Scan for the cell matching the given text and deliver its [X, Y] coordinate at center. 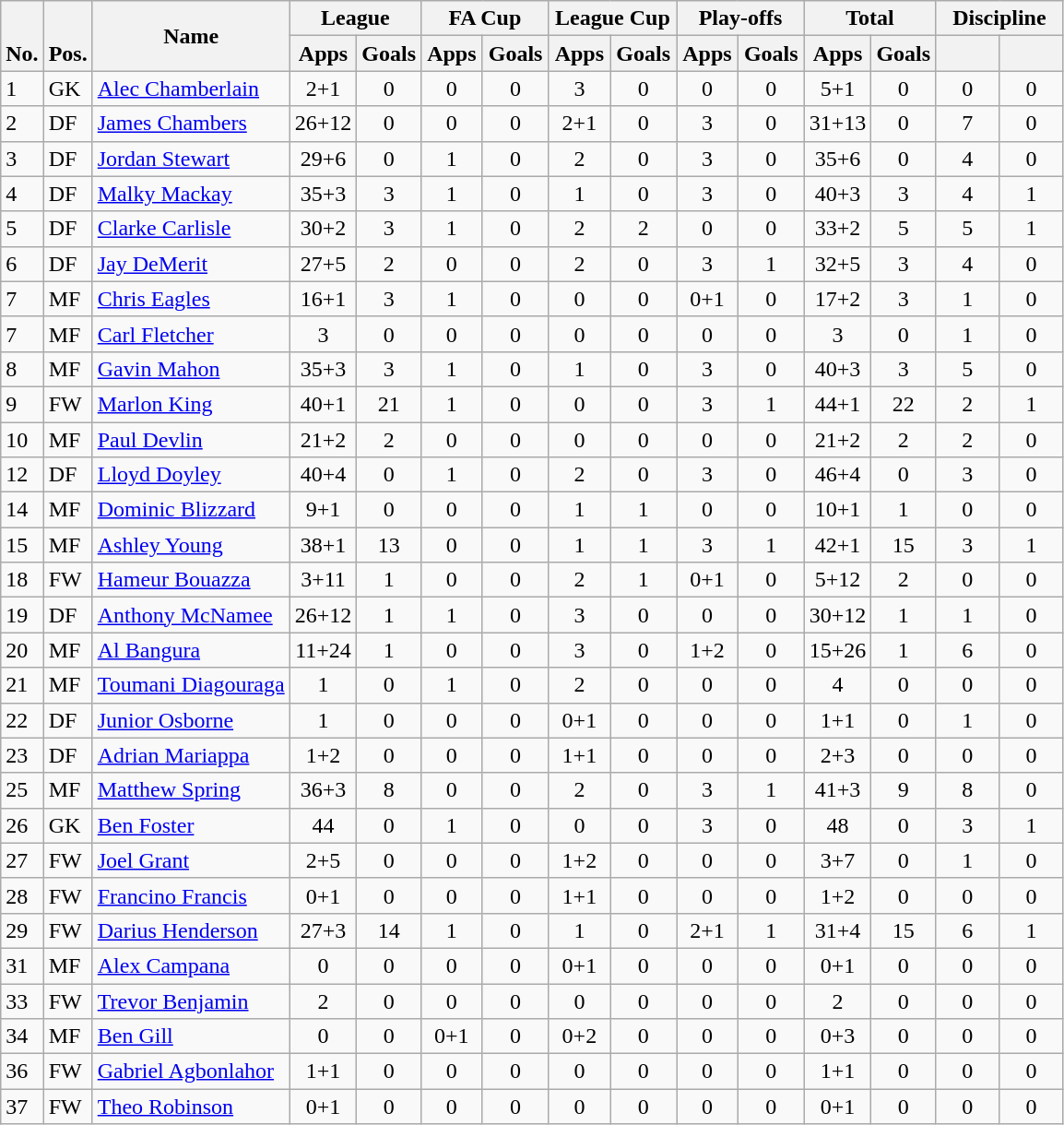
Gabriel Agbonlahor [191, 1072]
27+3 [323, 930]
18 [22, 580]
Francino Francis [191, 895]
Toumani Diagouraga [191, 685]
48 [837, 825]
League Cup [612, 18]
Clarke Carlisle [191, 229]
Al Bangura [191, 650]
3+11 [323, 580]
0+3 [837, 1036]
Junior Osborne [191, 720]
Paul Devlin [191, 440]
34 [22, 1036]
36 [22, 1072]
Lloyd Doyley [191, 475]
Discipline [999, 18]
5+12 [837, 580]
29 [22, 930]
28 [22, 895]
Chris Eagles [191, 299]
42+1 [837, 545]
Pos. [68, 36]
19 [22, 615]
33+2 [837, 229]
44+1 [837, 404]
0+2 [579, 1036]
31 [22, 965]
Carl Fletcher [191, 334]
Gavin Mahon [191, 369]
Trevor Benjamin [191, 1001]
Jordan Stewart [191, 159]
Joel Grant [191, 860]
35+6 [837, 159]
FA Cup [485, 18]
23 [22, 755]
10+1 [837, 510]
Play-offs [741, 18]
3+7 [837, 860]
27+5 [323, 264]
9+1 [323, 510]
44 [323, 825]
32+5 [837, 264]
11+24 [323, 650]
33 [22, 1001]
Ben Foster [191, 825]
5+1 [837, 89]
2+5 [323, 860]
Marlon King [191, 404]
30+2 [323, 229]
Name [191, 36]
30+12 [837, 615]
Total [869, 18]
38+1 [323, 545]
46+4 [837, 475]
League [355, 18]
Darius Henderson [191, 930]
Anthony McNamee [191, 615]
15+26 [837, 650]
Dominic Blizzard [191, 510]
13 [389, 545]
Malky Mackay [191, 194]
31+13 [837, 124]
16+1 [323, 299]
10 [22, 440]
12 [22, 475]
Jay DeMerit [191, 264]
26 [22, 825]
17+2 [837, 299]
40+1 [323, 404]
37 [22, 1107]
20 [22, 650]
Hameur Bouazza [191, 580]
25 [22, 790]
40+4 [323, 475]
Ben Gill [191, 1036]
James Chambers [191, 124]
Ashley Young [191, 545]
Alex Campana [191, 965]
36+3 [323, 790]
Theo Robinson [191, 1107]
Matthew Spring [191, 790]
31+4 [837, 930]
No. [22, 36]
2+3 [837, 755]
27 [22, 860]
Adrian Mariappa [191, 755]
41+3 [837, 790]
29+6 [323, 159]
Alec Chamberlain [191, 89]
